Find where the given text appears and provide that cell's center as (X, Y) coordinate. 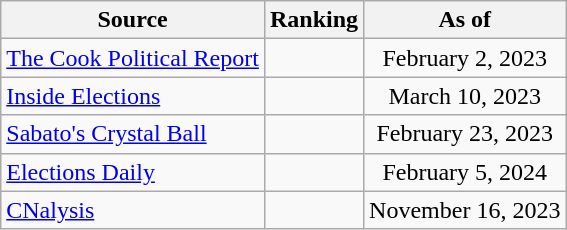
March 10, 2023 (465, 96)
February 23, 2023 (465, 134)
Sabato's Crystal Ball (133, 134)
Source (133, 20)
Ranking (314, 20)
Inside Elections (133, 96)
CNalysis (133, 210)
February 5, 2024 (465, 172)
As of (465, 20)
The Cook Political Report (133, 58)
February 2, 2023 (465, 58)
Elections Daily (133, 172)
November 16, 2023 (465, 210)
